Find where the given text appears and provide that cell's center as [X, Y] coordinate. 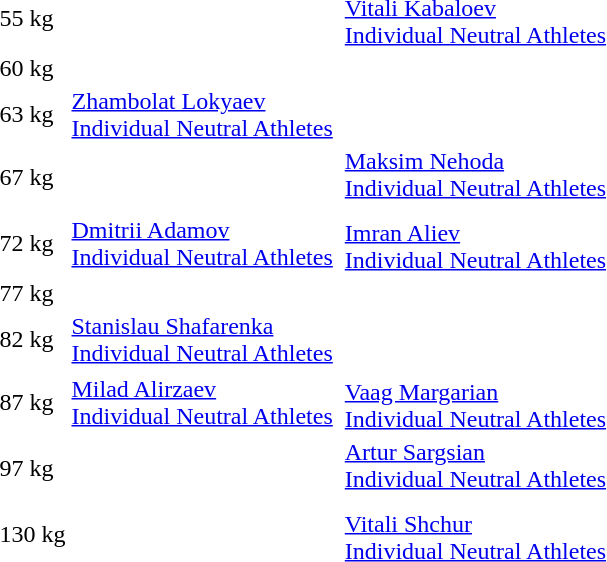
Imran AlievIndividual Neutral Athletes [475, 246]
Milad AlirzaevIndividual Neutral Athletes [202, 402]
Maksim NehodaIndividual Neutral Athletes [475, 174]
Artur SargsianIndividual Neutral Athletes [475, 466]
Vaag MargarianIndividual Neutral Athletes [475, 406]
Stanislau ShafarenkaIndividual Neutral Athletes [202, 340]
Zhambolat LokyaevIndividual Neutral Athletes [202, 114]
Dmitrii AdamovIndividual Neutral Athletes [202, 244]
